Determine the [X, Y] coordinate at the center of the cell enclosing the given text.  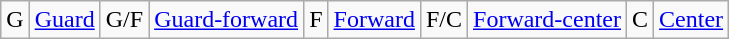
G [15, 20]
G/F [124, 20]
Forward [374, 20]
F [316, 20]
C [640, 20]
Center [692, 20]
F/C [444, 20]
Guard-forward [226, 20]
Forward-center [548, 20]
Guard [64, 20]
